Scan for the cell matching the given text and deliver its (X, Y) coordinate at center. 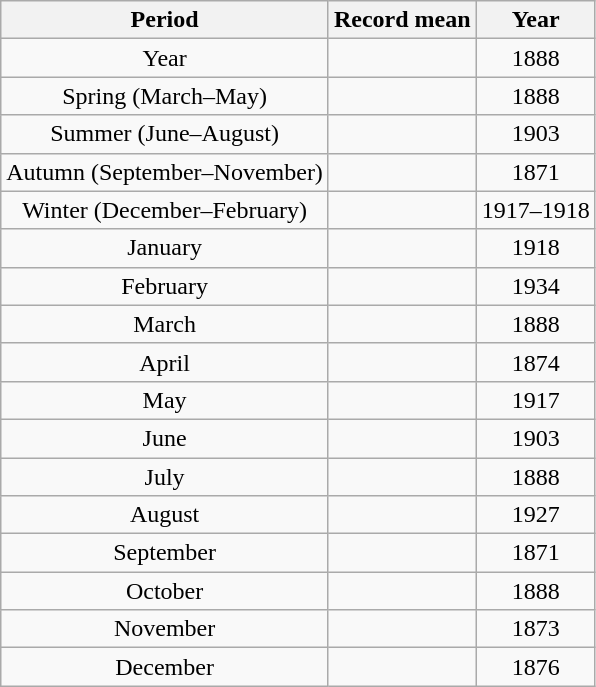
October (165, 591)
Spring (March–May) (165, 96)
March (165, 324)
January (165, 248)
1873 (536, 629)
Period (165, 20)
1876 (536, 667)
Autumn (September–November) (165, 172)
April (165, 362)
1917–1918 (536, 210)
1917 (536, 400)
Winter (December–February) (165, 210)
December (165, 667)
July (165, 477)
September (165, 553)
1918 (536, 248)
1874 (536, 362)
February (165, 286)
November (165, 629)
Summer (June–August) (165, 134)
June (165, 438)
August (165, 515)
1934 (536, 286)
1927 (536, 515)
May (165, 400)
Record mean (402, 20)
